Capture the cell that displays the provided text and extract its [x, y] central coordinate. 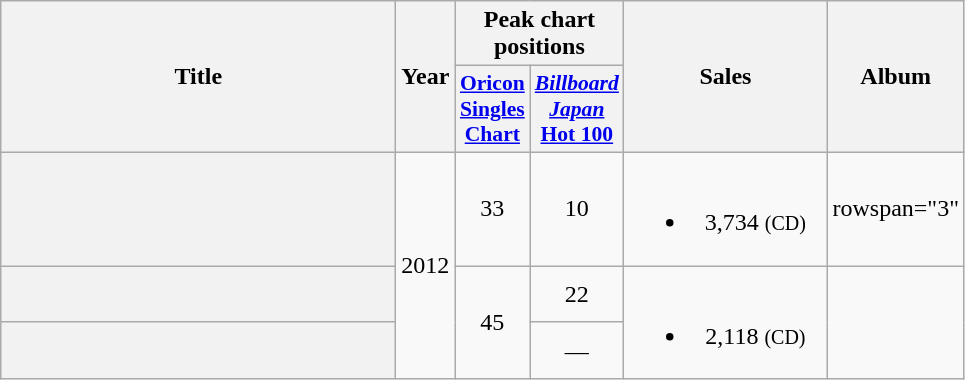
2,118 (CD) [726, 322]
2012 [426, 265]
22 [577, 294]
3,734 (CD) [726, 208]
— [577, 350]
33 [492, 208]
Year [426, 77]
Billboard Japan Hot 100 [577, 110]
45 [492, 322]
Title [198, 77]
10 [577, 208]
Peak chart positions [540, 34]
Album [896, 77]
Oricon Singles Chart [492, 110]
rowspan="3" [896, 208]
Sales [726, 77]
